Search for the cell housing the specified text and yield its (X, Y) center coordinate. 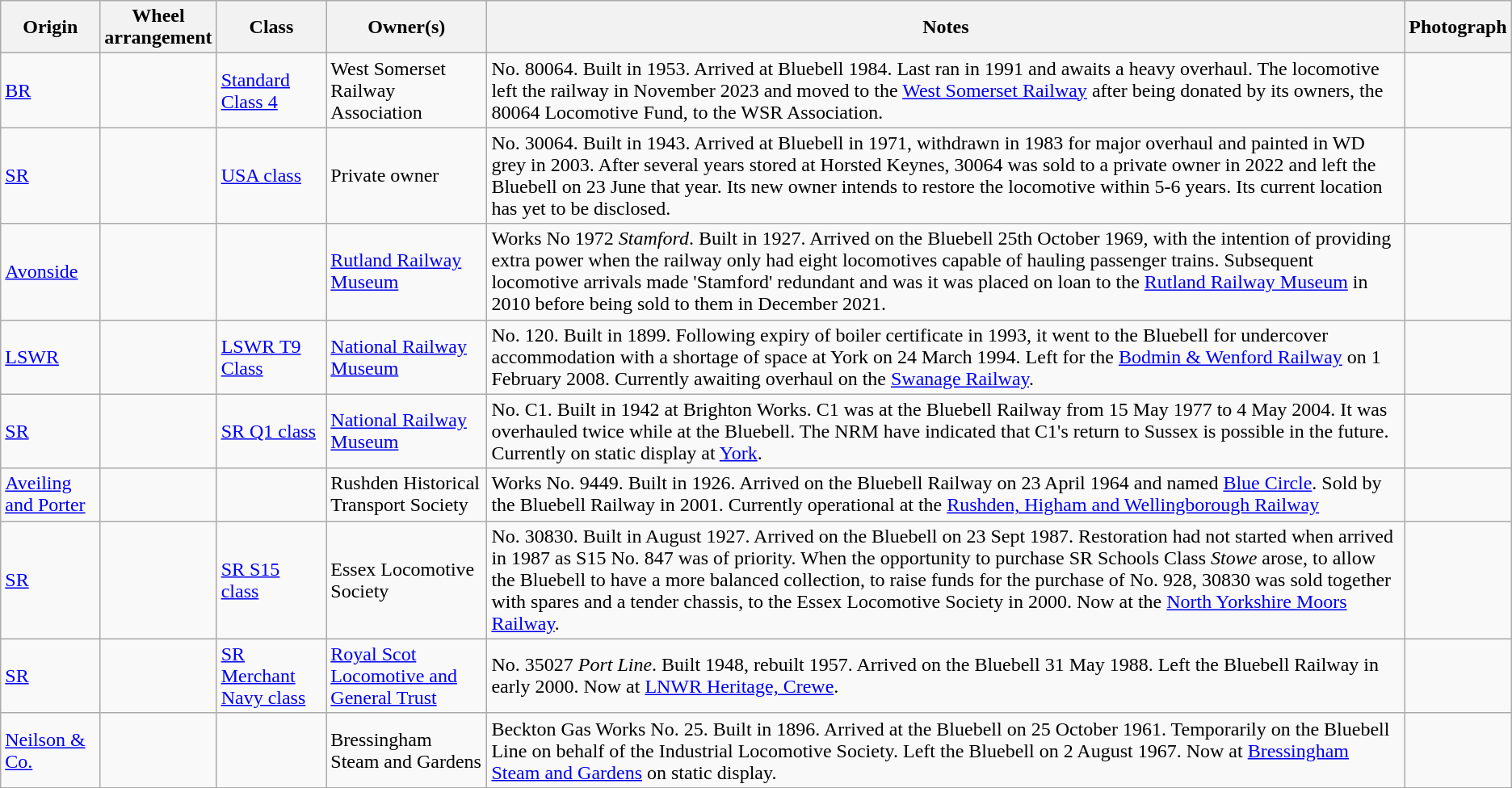
USA class (271, 176)
Rutland Railway Museum (407, 271)
Notes (946, 27)
West Somerset Railway Association (407, 90)
Private owner (407, 176)
Essex Locomotive Society (407, 580)
BR (50, 90)
Class (271, 27)
LSWR T9 Class (271, 357)
Owner(s) (407, 27)
SR Q1 class (271, 431)
Neilson & Co. (50, 750)
Bressingham Steam and Gardens (407, 750)
Avonside (50, 271)
Photograph (1458, 27)
LSWR (50, 357)
SR S15 class (271, 580)
Origin (50, 27)
Rushden Historical Transport Society (407, 494)
Aveiling and Porter (50, 494)
Wheelarrangement (158, 27)
Standard Class 4 (271, 90)
SR Merchant Navy class (271, 676)
Royal Scot Locomotive and General Trust (407, 676)
